Pinpoint the cell where the given text exists, returning its [X, Y] midpoint coordinate. 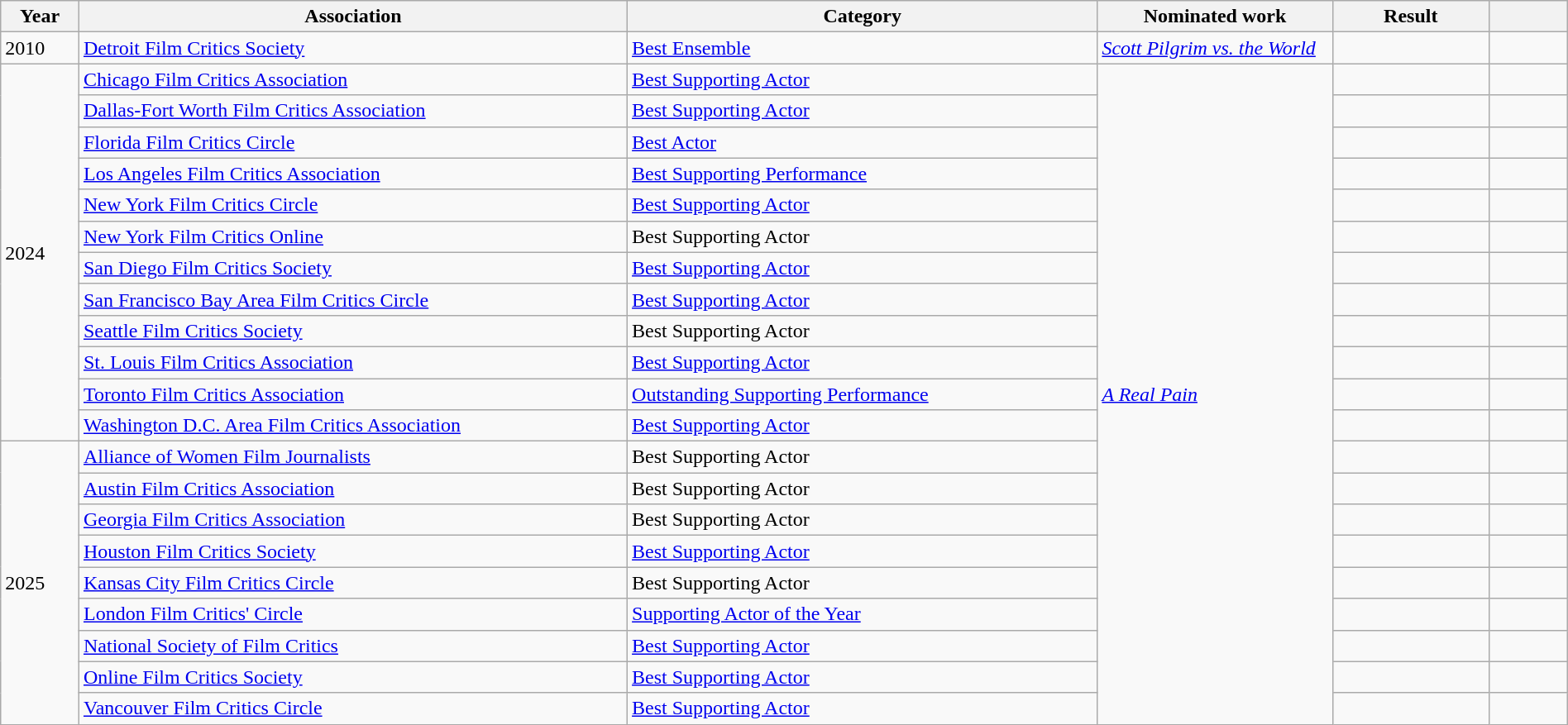
Dallas-Fort Worth Film Critics Association [352, 111]
Washington D.C. Area Film Critics Association [352, 426]
Online Film Critics Society [352, 677]
Georgia Film Critics Association [352, 520]
Detroit Film Critics Society [352, 48]
Vancouver Film Critics Circle [352, 708]
London Film Critics' Circle [352, 614]
Alliance of Women Film Journalists [352, 457]
New York Film Critics Circle [352, 205]
Supporting Actor of the Year [863, 614]
San Francisco Bay Area Film Critics Circle [352, 299]
New York Film Critics Online [352, 236]
Best Supporting Performance [863, 174]
2025 [40, 584]
Best Ensemble [863, 48]
Toronto Film Critics Association [352, 394]
2010 [40, 48]
Houston Film Critics Society [352, 551]
Association [352, 17]
St. Louis Film Critics Association [352, 362]
Result [1411, 17]
Kansas City Film Critics Circle [352, 583]
Austin Film Critics Association [352, 489]
Florida Film Critics Circle [352, 142]
Scott Pilgrim vs. the World [1215, 48]
Nominated work [1215, 17]
Outstanding Supporting Performance [863, 394]
San Diego Film Critics Society [352, 268]
Year [40, 17]
Los Angeles Film Critics Association [352, 174]
A Real Pain [1215, 394]
2024 [40, 253]
Chicago Film Critics Association [352, 79]
National Society of Film Critics [352, 646]
Best Actor [863, 142]
Category [863, 17]
Seattle Film Critics Society [352, 331]
